Detect which cell encompasses the target text, then output its [x, y] center coordinate. 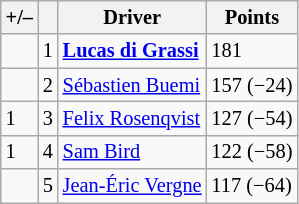
122 (−58) [252, 152]
3 [48, 118]
157 (−24) [252, 85]
181 [252, 51]
Sébastien Buemi [132, 85]
Points [252, 17]
2 [48, 85]
127 (−54) [252, 118]
Lucas di Grassi [132, 51]
Sam Bird [132, 152]
4 [48, 152]
117 (−64) [252, 186]
Felix Rosenqvist [132, 118]
5 [48, 186]
+/– [20, 17]
Driver [132, 17]
Jean-Éric Vergne [132, 186]
